Capture the cell that displays the provided text and extract its [X, Y] central coordinate. 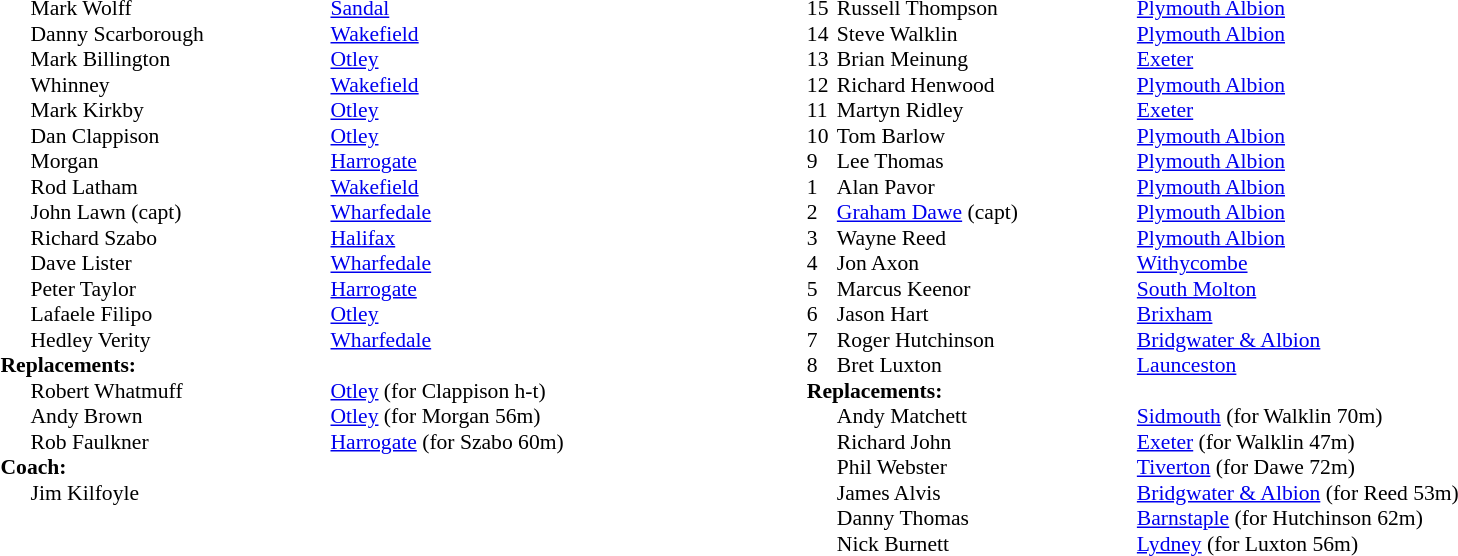
Otley (for Clappison h-t) [446, 391]
6 [822, 315]
Otley (for Morgan 56m) [446, 417]
Rod Latham [180, 187]
Rob Faulkner [180, 442]
Mark Kirkby [180, 111]
Morgan [180, 161]
Andy Brown [180, 417]
9 [822, 161]
Brian Meinung [987, 59]
Coach: [282, 467]
5 [822, 289]
Steve Walklin [987, 34]
Lee Thomas [987, 161]
Wayne Reed [987, 238]
Robert Whatmuff [180, 391]
Alan Pavor [987, 187]
Dan Clappison [180, 136]
Jim Kilfoyle [180, 493]
Danny Scarborough [180, 34]
11 [822, 111]
14 [822, 34]
Danny Thomas [987, 519]
4 [822, 263]
Tom Barlow [987, 136]
7 [822, 340]
Halifax [446, 238]
Harrogate (for Szabo 60m) [446, 442]
Richard Henwood [987, 85]
Marcus Keenor [987, 289]
Graham Dawe (capt) [987, 213]
Hedley Verity [180, 340]
Phil Webster [987, 467]
Richard John [987, 442]
Mark Billington [180, 59]
Whinney [180, 85]
12 [822, 85]
Jason Hart [987, 315]
Andy Matchett [987, 417]
Martyn Ridley [987, 111]
2 [822, 213]
Peter Taylor [180, 289]
Richard Szabo [180, 238]
Jon Axon [987, 263]
Roger Hutchinson [987, 340]
8 [822, 365]
13 [822, 59]
3 [822, 238]
Dave Lister [180, 263]
Lafaele Filipo [180, 315]
John Lawn (capt) [180, 213]
Replacements: [282, 365]
James Alvis [987, 493]
1 [822, 187]
Bret Luxton [987, 365]
10 [822, 136]
